Output the (X, Y) coordinate of the center of the cell containing the given text.  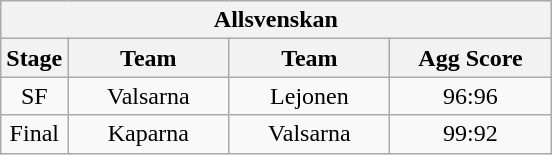
Agg Score (470, 58)
Lejonen (310, 96)
99:92 (470, 134)
Allsvenskan (276, 20)
Stage (34, 58)
96:96 (470, 96)
Final (34, 134)
SF (34, 96)
Kaparna (148, 134)
